From the cell containing the given text, extract its center point as [x, y] coordinate. 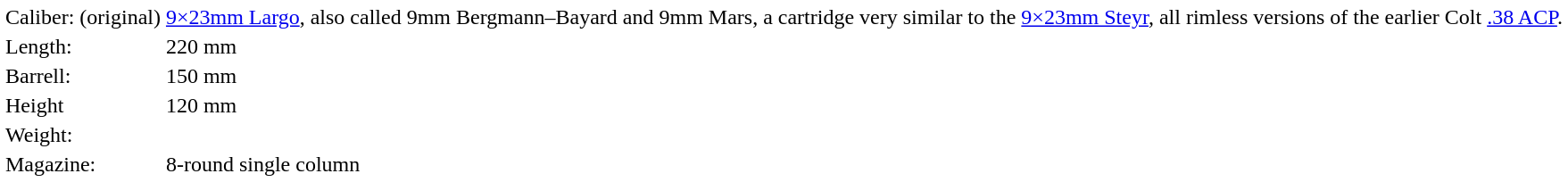
120 mm [864, 106]
Magazine: [82, 165]
Barrell: [82, 76]
150 mm [864, 76]
Weight: [82, 135]
220 mm [864, 47]
Caliber: (original) [82, 17]
Length: [82, 47]
Height [82, 106]
8-round single column [864, 165]
